Provide the (x, y) coordinate of the cell's center where the given text is located.  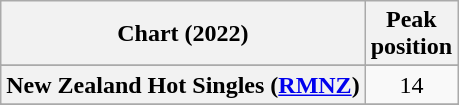
Chart (2022) (183, 34)
New Zealand Hot Singles (RMNZ) (183, 85)
14 (411, 85)
Peakposition (411, 34)
